Identify which cell holds the provided text, then report its [x, y] central coordinate. 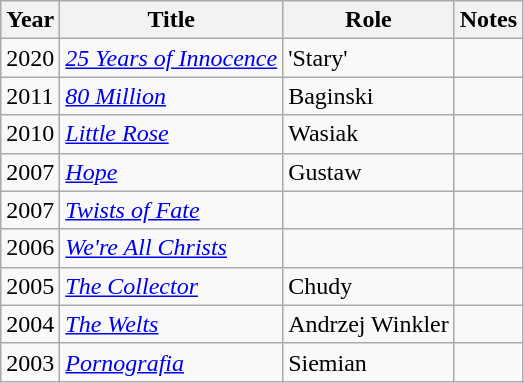
2011 [30, 96]
2004 [30, 324]
Baginski [369, 96]
Notes [488, 20]
Siemian [369, 362]
Andrzej Winkler [369, 324]
'Stary' [369, 58]
We're All Christs [172, 248]
The Welts [172, 324]
Little Rose [172, 134]
2003 [30, 362]
2006 [30, 248]
Twists of Fate [172, 210]
Role [369, 20]
Year [30, 20]
25 Years of Innocence [172, 58]
Gustaw [369, 172]
Pornografia [172, 362]
Hope [172, 172]
2005 [30, 286]
Wasiak [369, 134]
80 Million [172, 96]
2010 [30, 134]
The Collector [172, 286]
2020 [30, 58]
Title [172, 20]
Chudy [369, 286]
